Return (X, Y) of the center of cell containing provided text 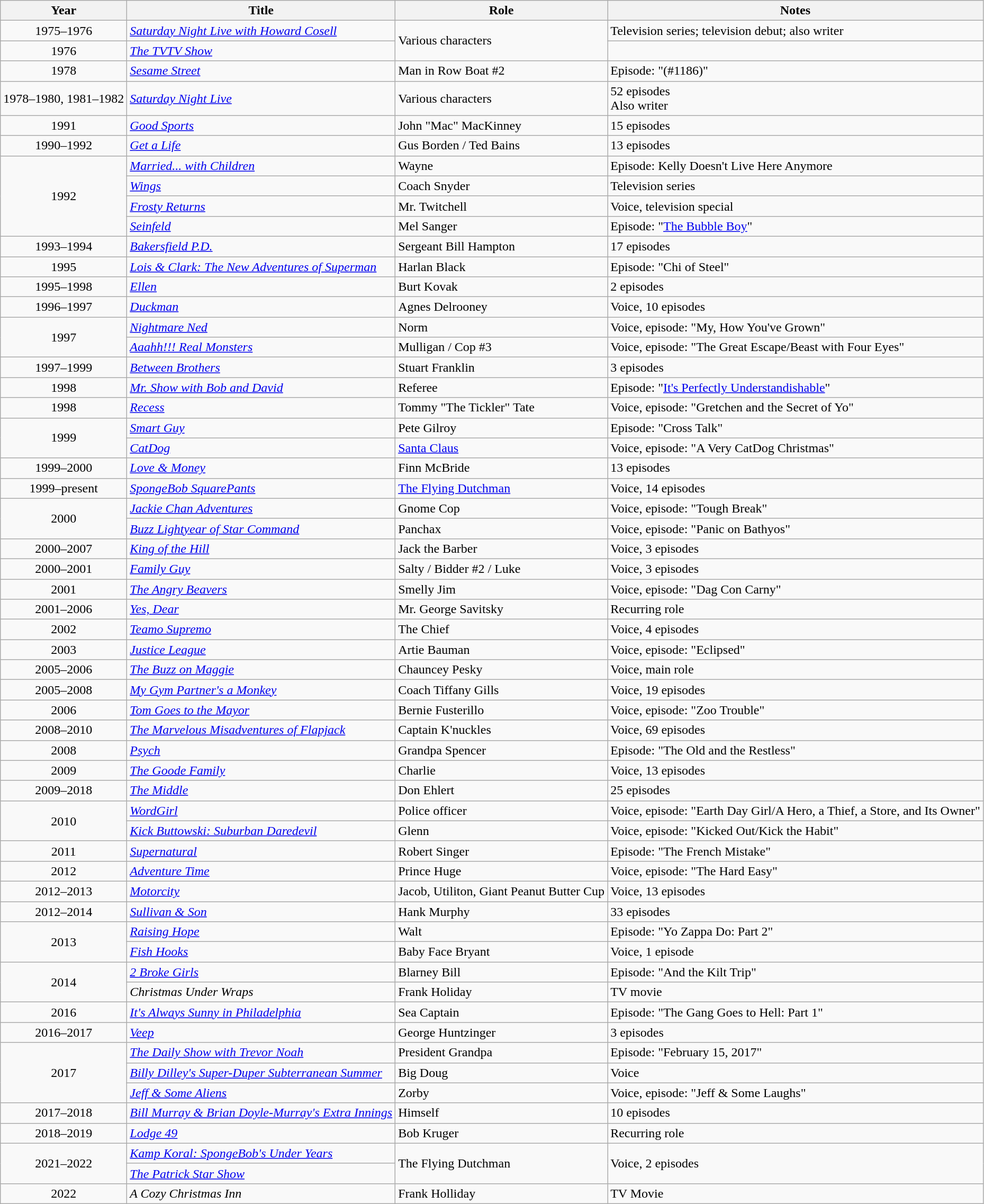
Gus Borden / Ted Bains (502, 146)
Bob Kruger (502, 1133)
Zorby (502, 1093)
Big Doug (502, 1073)
Recess (261, 408)
17 episodes (796, 246)
Mel Sanger (502, 226)
2008 (64, 750)
Buzz Lightyear of Star Command (261, 528)
Mr. George Savitsky (502, 609)
Prince Huge (502, 871)
Frosty Returns (261, 206)
Man in Row Boat #2 (502, 71)
1990–1992 (64, 146)
Lois & Clark: The New Adventures of Superman (261, 266)
2005–2006 (64, 670)
Grandpa Spencer (502, 750)
Voice, episode: "Kicked Out/Kick the Habit" (796, 831)
Bakersfield P.D. (261, 246)
Salty / Bidder #2 / Luke (502, 569)
Voice, main role (796, 670)
Get a Life (261, 146)
Sesame Street (261, 71)
Mr. Twitchell (502, 206)
1999–2000 (64, 468)
Adventure Time (261, 871)
Smart Guy (261, 428)
Voice, television special (796, 206)
2016 (64, 1012)
2012–2013 (64, 891)
Frank Holiday (502, 992)
Sea Captain (502, 1012)
Episode: "The Gang Goes to Hell: Part 1" (796, 1012)
Voice, episode: "Panic on Bathyos" (796, 528)
1995–1998 (64, 287)
Wayne (502, 166)
Veep (261, 1032)
2021–2022 (64, 1163)
Robert Singer (502, 851)
Episode: "Yo Zappa Do: Part 2" (796, 932)
Television series; television debut; also writer (796, 31)
Bernie Fusterillo (502, 710)
Mulligan / Cop #3 (502, 347)
Christmas Under Wraps (261, 992)
1997 (64, 337)
Family Guy (261, 569)
Episode: "The Old and the Restless" (796, 750)
Yes, Dear (261, 609)
Notes (796, 11)
2006 (64, 710)
Episode: "Cross Talk" (796, 428)
1999 (64, 438)
Episode: "It's Perfectly Understandishable" (796, 388)
2001–2006 (64, 609)
Voice, episode: "Zoo Trouble" (796, 710)
2001 (64, 589)
Saturday Night Live (261, 98)
It's Always Sunny in Philadelphia (261, 1012)
The Patrick Star Show (261, 1173)
1992 (64, 196)
Aaahh!!! Real Monsters (261, 347)
1978–1980, 1981–1982 (64, 98)
Episode: "The Bubble Boy" (796, 226)
Stuart Franklin (502, 367)
Jack the Barber (502, 549)
Voice, episode: "Tough Break" (796, 508)
Voice, 1 episode (796, 952)
Year (64, 11)
Voice, episode: "A Very CatDog Christmas" (796, 448)
Voice, episode: "My, How You've Grown" (796, 327)
Voice, episode: "Gretchen and the Secret of Yo" (796, 408)
15 episodes (796, 125)
Voice, episode: "Earth Day Girl/A Hero, a Thief, a Store, and Its Owner" (796, 811)
Sullivan & Son (261, 911)
Glenn (502, 831)
Pete Gilroy (502, 428)
Agnes Delrooney (502, 307)
2008–2010 (64, 730)
TV Movie (796, 1193)
Don Ehlert (502, 790)
Baby Face Bryant (502, 952)
2009 (64, 770)
The Daily Show with Trevor Noah (261, 1053)
Good Sports (261, 125)
Jacob, Utiliton, Giant Peanut Butter Cup (502, 891)
25 episodes (796, 790)
Nightmare Ned (261, 327)
Wings (261, 186)
Married... with Children (261, 166)
Duckman (261, 307)
Finn McBride (502, 468)
Seinfeld (261, 226)
2002 (64, 630)
1978 (64, 71)
Role (502, 11)
2 Broke Girls (261, 972)
Motorcity (261, 891)
2016–2017 (64, 1032)
2000 (64, 518)
10 episodes (796, 1113)
2011 (64, 851)
Referee (502, 388)
Kamp Koral: SpongeBob's Under Years (261, 1153)
Voice, episode: "Dag Con Carny" (796, 589)
Jeff & Some Aliens (261, 1093)
Saturday Night Live with Howard Cosell (261, 31)
1995 (64, 266)
Harlan Black (502, 266)
Mr. Show with Bob and David (261, 388)
2017 (64, 1073)
Police officer (502, 811)
Walt (502, 932)
Himself (502, 1113)
Frank Holliday (502, 1193)
Charlie (502, 770)
Between Brothers (261, 367)
Coach Tiffany Gills (502, 690)
1991 (64, 125)
Voice, 10 episodes (796, 307)
Voice, episode: "Jeff & Some Laughs" (796, 1093)
Voice, 2 episodes (796, 1163)
My Gym Partner's a Monkey (261, 690)
Gnome Cop (502, 508)
2022 (64, 1193)
Episode: "February 15, 2017" (796, 1053)
2013 (64, 942)
2 episodes (796, 287)
The Chief (502, 630)
Justice League (261, 650)
The Buzz on Maggie (261, 670)
Episode: "Chi of Steel" (796, 266)
TV movie (796, 992)
Television series (796, 186)
52 episodesAlso writer (796, 98)
Episode: "And the Kilt Trip" (796, 972)
Norm (502, 327)
2005–2008 (64, 690)
Psych (261, 750)
1976 (64, 51)
Hank Murphy (502, 911)
Captain K'nuckles (502, 730)
1997–1999 (64, 367)
Episode: "The French Mistake" (796, 851)
The Marvelous Misadventures of Flapjack (261, 730)
2017–2018 (64, 1113)
Raising Hope (261, 932)
Supernatural (261, 851)
Episode: Kelly Doesn't Live Here Anymore (796, 166)
Voice, episode: "Eclipsed" (796, 650)
Billy Dilley's Super-Duper Subterranean Summer (261, 1073)
The Goode Family (261, 770)
The Middle (261, 790)
Ellen (261, 287)
2009–2018 (64, 790)
Voice (796, 1073)
Bill Murray & Brian Doyle-Murray's Extra Innings (261, 1113)
1993–1994 (64, 246)
Smelly Jim (502, 589)
Santa Claus (502, 448)
The Angry Beavers (261, 589)
SpongeBob SquarePants (261, 488)
Voice, 19 episodes (796, 690)
Voice, 4 episodes (796, 630)
2012–2014 (64, 911)
Voice, 69 episodes (796, 730)
Chauncey Pesky (502, 670)
WordGirl (261, 811)
Tom Goes to the Mayor (261, 710)
Title (261, 11)
CatDog (261, 448)
Voice, 14 episodes (796, 488)
Fish Hooks (261, 952)
Coach Snyder (502, 186)
2014 (64, 982)
1999–present (64, 488)
2010 (64, 821)
2018–2019 (64, 1133)
President Grandpa (502, 1053)
Artie Bauman (502, 650)
33 episodes (796, 911)
Jackie Chan Adventures (261, 508)
1996–1997 (64, 307)
King of the Hill (261, 549)
Episode: "(#1186)" (796, 71)
Love & Money (261, 468)
A Cozy Christmas Inn (261, 1193)
Teamo Supremo (261, 630)
2000–2001 (64, 569)
Voice, episode: "The Great Escape/Beast with Four Eyes" (796, 347)
The TVTV Show (261, 51)
Voice, episode: "The Hard Easy" (796, 871)
John "Mac" MacKinney (502, 125)
Tommy "The Tickler" Tate (502, 408)
Burt Kovak (502, 287)
2003 (64, 650)
2000–2007 (64, 549)
Blarney Bill (502, 972)
2012 (64, 871)
George Huntzinger (502, 1032)
Lodge 49 (261, 1133)
Sergeant Bill Hampton (502, 246)
1975–1976 (64, 31)
Panchax (502, 528)
Kick Buttowski: Suburban Daredevil (261, 831)
